From the cell containing the given text, extract its center point as [X, Y] coordinate. 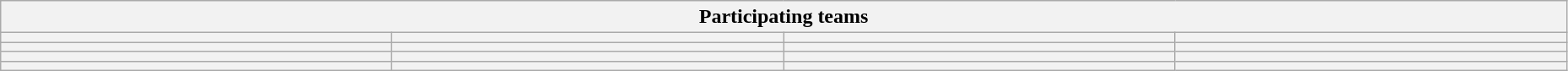
Participating teams [784, 17]
